Return the (X, Y) coordinate for the center point of the cell that contains the specified text.  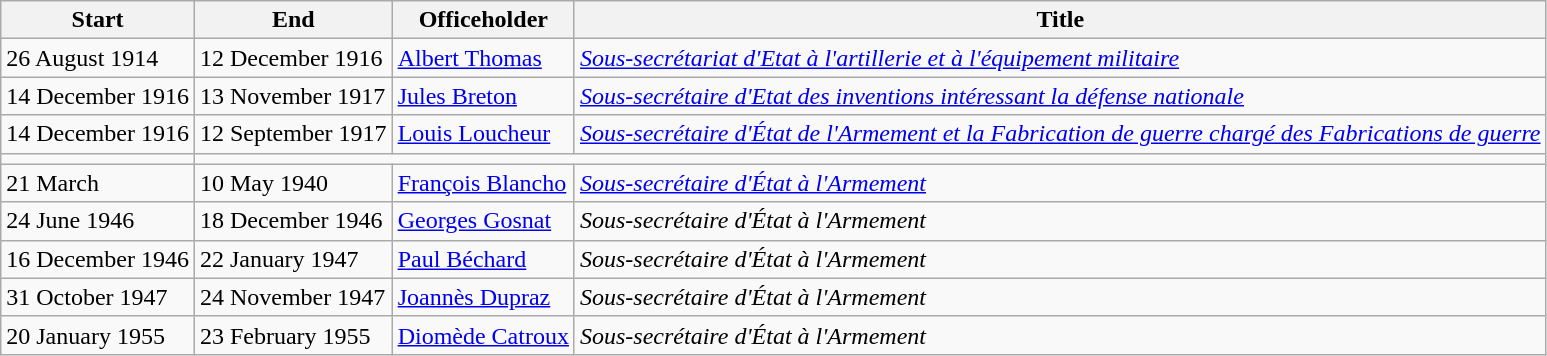
Sous-secrétariat d'Etat à l'artillerie et à l'équipement militaire (1060, 58)
Albert Thomas (483, 58)
12 December 1916 (293, 58)
Joannès Dupraz (483, 297)
16 December 1946 (98, 259)
24 June 1946 (98, 221)
Sous-secrétaire d'État de l'Armement et la Fabrication de guerre chargé des Fabrications de guerre (1060, 134)
26 August 1914 (98, 58)
20 January 1955 (98, 335)
End (293, 20)
Georges Gosnat (483, 221)
Diomède Catroux (483, 335)
24 November 1947 (293, 297)
21 March (98, 183)
Start (98, 20)
23 February 1955 (293, 335)
Louis Loucheur (483, 134)
Paul Béchard (483, 259)
22 January 1947 (293, 259)
Officeholder (483, 20)
10 May 1940 (293, 183)
Sous-secrétaire d'Etat des inventions intéressant la défense nationale (1060, 96)
13 November 1917 (293, 96)
Title (1060, 20)
François Blancho (483, 183)
12 September 1917 (293, 134)
18 December 1946 (293, 221)
Jules Breton (483, 96)
31 October 1947 (98, 297)
